Extract the [X, Y] coordinate from the center of the cell holding the provided text.  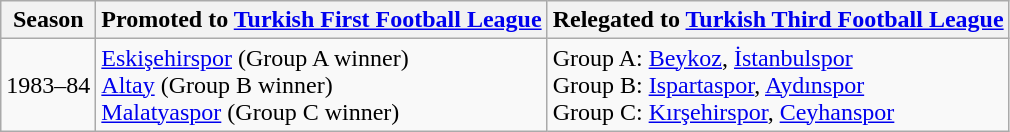
Group A: Beykoz, İstanbulsporGroup B: Ispartaspor, AydınsporGroup C: Kırşehirspor, Ceyhanspor [778, 85]
1983–84 [48, 85]
Eskişehirspor (Group A winner)Altay (Group B winner)Malatyaspor (Group C winner) [322, 85]
Relegated to Turkish Third Football League [778, 20]
Season [48, 20]
Promoted to Turkish First Football League [322, 20]
